Determine the [X, Y] coordinate at the center of the cell enclosing the given text.  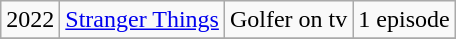
2022 [30, 20]
Golfer on tv [288, 20]
Stranger Things [142, 20]
1 episode [404, 20]
